Search for the cell housing the specified text and yield its (X, Y) center coordinate. 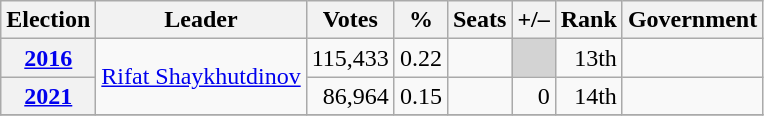
0.15 (420, 96)
86,964 (350, 96)
13th (588, 58)
Government (692, 20)
115,433 (350, 58)
Rifat Shaykhutdinov (201, 77)
Leader (201, 20)
Election (48, 20)
Seats (479, 20)
Votes (350, 20)
2016 (48, 58)
+/– (534, 20)
% (420, 20)
Rank (588, 20)
14th (588, 96)
0.22 (420, 58)
2021 (48, 96)
0 (534, 96)
